Return [X, Y] of the center of cell containing provided text 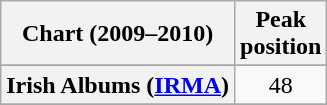
Chart (2009–2010) [118, 34]
48 [281, 85]
Peakposition [281, 34]
Irish Albums (IRMA) [118, 85]
